Provide the [X, Y] coordinate of the cell's center where the given text is located.  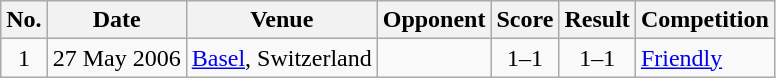
Score [525, 20]
Venue [282, 20]
Opponent [434, 20]
27 May 2006 [116, 58]
Basel, Switzerland [282, 58]
No. [24, 20]
Friendly [704, 58]
Competition [704, 20]
Date [116, 20]
Result [597, 20]
1 [24, 58]
